Scan for the cell matching the given text and deliver its (x, y) coordinate at center. 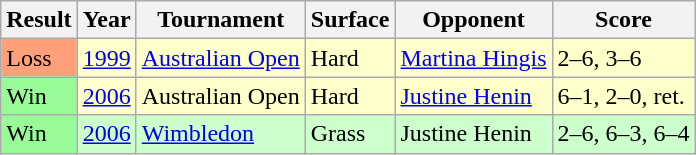
Result (39, 20)
6–1, 2–0, ret. (624, 96)
Wimbledon (220, 134)
2–6, 3–6 (624, 58)
Tournament (220, 20)
Loss (39, 58)
Surface (350, 20)
2–6, 6–3, 6–4 (624, 134)
Opponent (474, 20)
Martina Hingis (474, 58)
Grass (350, 134)
Year (106, 20)
1999 (106, 58)
Score (624, 20)
